For the text-containing cell, return its midpoint in [X, Y] coordinate format. 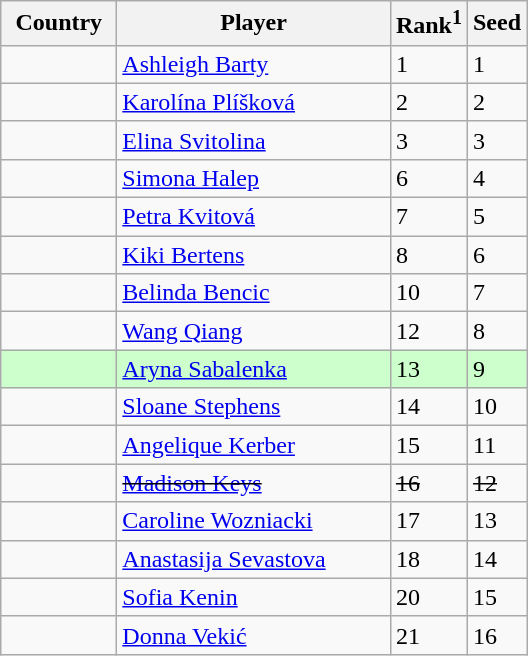
Angelique Kerber [254, 445]
Kiki Bertens [254, 255]
Sloane Stephens [254, 407]
Anastasija Sevastova [254, 559]
Sofia Kenin [254, 597]
Simona Halep [254, 178]
Donna Vekić [254, 635]
Wang Qiang [254, 331]
Belinda Bencic [254, 293]
21 [428, 635]
Ashleigh Barty [254, 64]
Elina Svitolina [254, 140]
Seed [496, 24]
Madison Keys [254, 483]
Player [254, 24]
Petra Kvitová [254, 217]
Caroline Wozniacki [254, 521]
4 [496, 178]
Rank1 [428, 24]
9 [496, 369]
5 [496, 217]
17 [428, 521]
Karolína Plíšková [254, 102]
20 [428, 597]
Aryna Sabalenka [254, 369]
18 [428, 559]
11 [496, 445]
Country [59, 24]
